From the cell containing the given text, extract its center point as [x, y] coordinate. 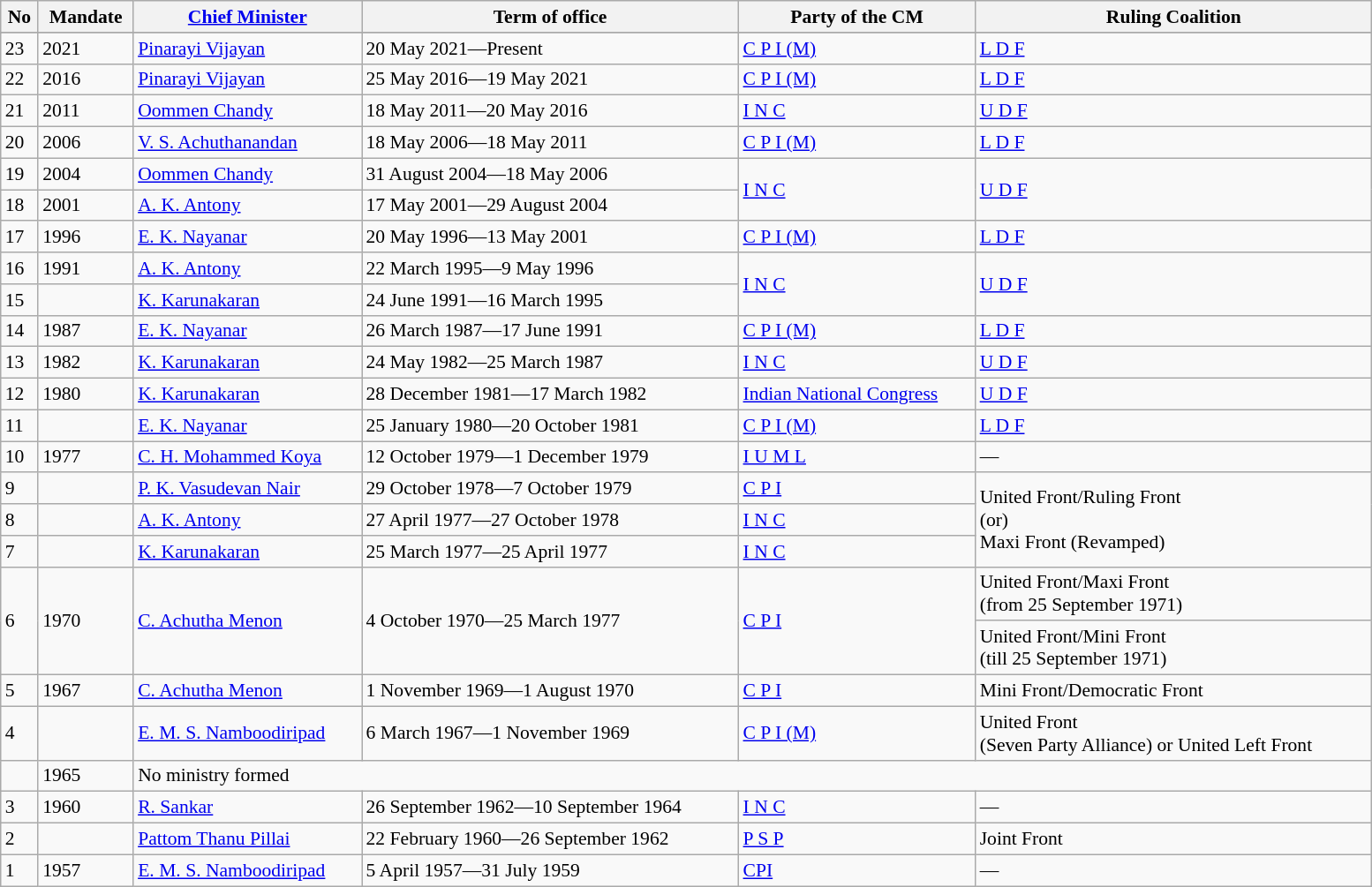
26 March 1987—17 June 1991 [551, 331]
2021 [86, 49]
R. Sankar [247, 808]
18 May 2011—20 May 2016 [551, 111]
United Front/Maxi Front(from 25 September 1971) [1174, 593]
22 [19, 79]
6 March 1967—1 November 1969 [551, 733]
5 [19, 691]
31 August 2004—18 May 2006 [551, 174]
14 [19, 331]
4 October 1970—25 March 1977 [551, 620]
1982 [86, 363]
1965 [86, 776]
16 [19, 268]
23 [19, 49]
25 March 1977—25 April 1977 [551, 552]
12 [19, 395]
25 May 2016—19 May 2021 [551, 79]
United Front/Mini Front(till 25 September 1971) [1174, 648]
Ruling Coalition [1174, 17]
15 [19, 300]
11 [19, 425]
4 [19, 733]
1970 [86, 620]
United Front/Ruling Front(or)Maxi Front (Revamped) [1174, 521]
1960 [86, 808]
17 May 2001—29 August 2004 [551, 206]
13 [19, 363]
28 December 1981—17 March 1982 [551, 395]
1 November 1969—1 August 1970 [551, 691]
22 March 1995—9 May 1996 [551, 268]
2001 [86, 206]
25 January 1980—20 October 1981 [551, 425]
2006 [86, 143]
3 [19, 808]
P S P [857, 839]
7 [19, 552]
C. H. Mohammed Koya [247, 457]
2004 [86, 174]
5 April 1957—31 July 1959 [551, 870]
1977 [86, 457]
27 April 1977—27 October 1978 [551, 520]
20 May 1996—13 May 2001 [551, 237]
Mini Front/Democratic Front [1174, 691]
20 May 2021—Present [551, 49]
18 May 2006—18 May 2011 [551, 143]
1987 [86, 331]
2016 [86, 79]
I U M L [857, 457]
24 June 1991—16 March 1995 [551, 300]
9 [19, 489]
V. S. Achuthanandan [247, 143]
1957 [86, 870]
6 [19, 620]
26 September 1962—10 September 1964 [551, 808]
22 February 1960—26 September 1962 [551, 839]
18 [19, 206]
Party of the CM [857, 17]
17 [19, 237]
1996 [86, 237]
2 [19, 839]
19 [19, 174]
No [19, 17]
No ministry formed [752, 776]
Chief Minister [247, 17]
8 [19, 520]
1991 [86, 268]
CPI [857, 870]
United Front(Seven Party Alliance) or United Left Front [1174, 733]
Joint Front [1174, 839]
10 [19, 457]
Term of office [551, 17]
20 [19, 143]
1980 [86, 395]
P. K. Vasudevan Nair [247, 489]
2011 [86, 111]
29 October 1978—7 October 1979 [551, 489]
21 [19, 111]
12 October 1979—1 December 1979 [551, 457]
24 May 1982—25 March 1987 [551, 363]
1967 [86, 691]
Indian National Congress [857, 395]
Pattom Thanu Pillai [247, 839]
1 [19, 870]
Mandate [86, 17]
